Pinpoint the cell where the given text exists, returning its (x, y) midpoint coordinate. 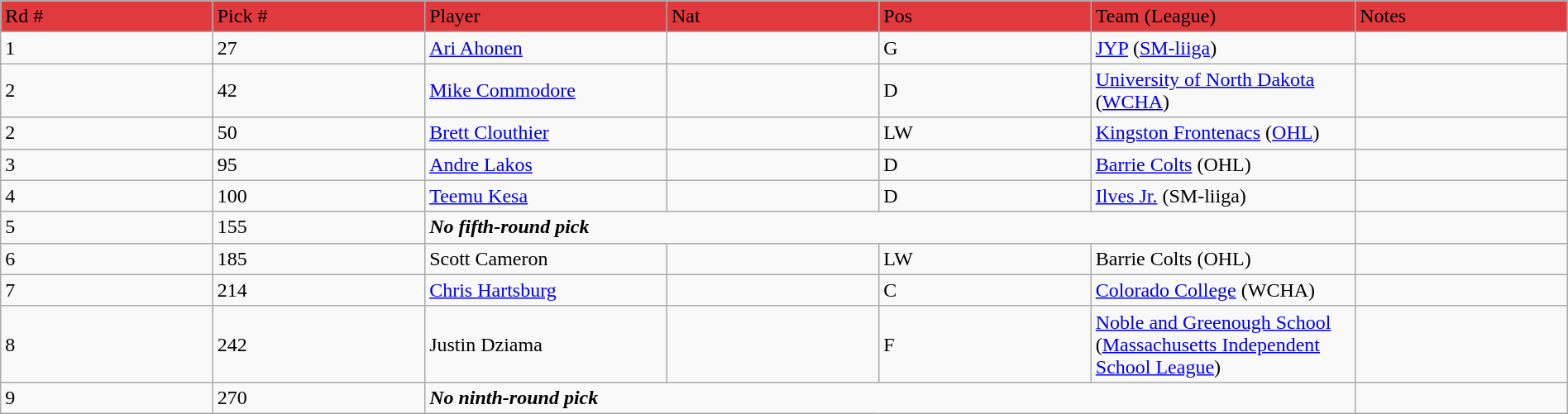
185 (318, 259)
4 (107, 196)
Kingston Frontenacs (OHL) (1222, 133)
Chris Hartsburg (546, 290)
27 (318, 48)
C (985, 290)
6 (107, 259)
Team (League) (1222, 17)
Nat (772, 17)
50 (318, 133)
5 (107, 227)
Player (546, 17)
Scott Cameron (546, 259)
University of North Dakota (WCHA) (1222, 91)
9 (107, 397)
95 (318, 164)
Rd # (107, 17)
Ilves Jr. (SM-liiga) (1222, 196)
JYP (SM-liiga) (1222, 48)
42 (318, 91)
Colorado College (WCHA) (1222, 290)
8 (107, 344)
No fifth-round pick (890, 227)
Ari Ahonen (546, 48)
Notes (1462, 17)
Pick # (318, 17)
Justin Dziama (546, 344)
Noble and Greenough School (Massachusetts Independent School League) (1222, 344)
3 (107, 164)
1 (107, 48)
Andre Lakos (546, 164)
Brett Clouthier (546, 133)
242 (318, 344)
G (985, 48)
No ninth-round pick (890, 397)
F (985, 344)
7 (107, 290)
100 (318, 196)
Mike Commodore (546, 91)
270 (318, 397)
Teemu Kesa (546, 196)
214 (318, 290)
155 (318, 227)
Pos (985, 17)
